Return [x, y] of the center of cell containing provided text 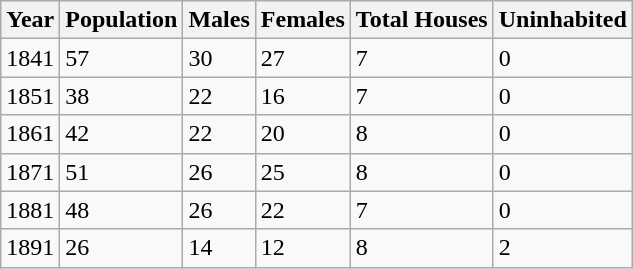
1841 [30, 58]
Total Houses [422, 20]
51 [122, 172]
1871 [30, 172]
Males [219, 20]
14 [219, 248]
48 [122, 210]
42 [122, 134]
1851 [30, 96]
1861 [30, 134]
16 [302, 96]
Population [122, 20]
Females [302, 20]
38 [122, 96]
12 [302, 248]
20 [302, 134]
1881 [30, 210]
Uninhabited [562, 20]
1891 [30, 248]
25 [302, 172]
Year [30, 20]
27 [302, 58]
2 [562, 248]
30 [219, 58]
57 [122, 58]
